For the text-containing cell, return its midpoint in (x, y) coordinate format. 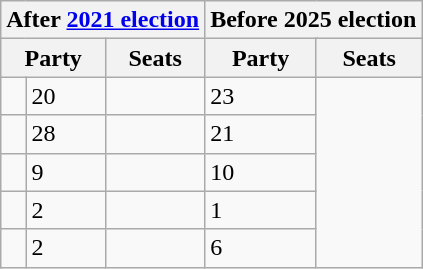
9 (66, 172)
6 (261, 248)
21 (261, 134)
1 (261, 210)
28 (66, 134)
23 (261, 96)
10 (261, 172)
Before 2025 election (314, 20)
After 2021 election (103, 20)
20 (66, 96)
